Locate the cell with the specified text and output its (x, y) center coordinate. 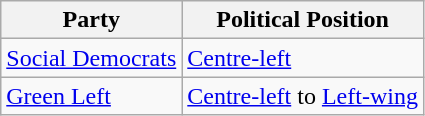
Political Position (303, 20)
Party (92, 20)
Centre-left (303, 58)
Social Democrats (92, 58)
Green Left (92, 96)
Centre-left to Left-wing (303, 96)
